Identify which cell holds the provided text, then report its [x, y] central coordinate. 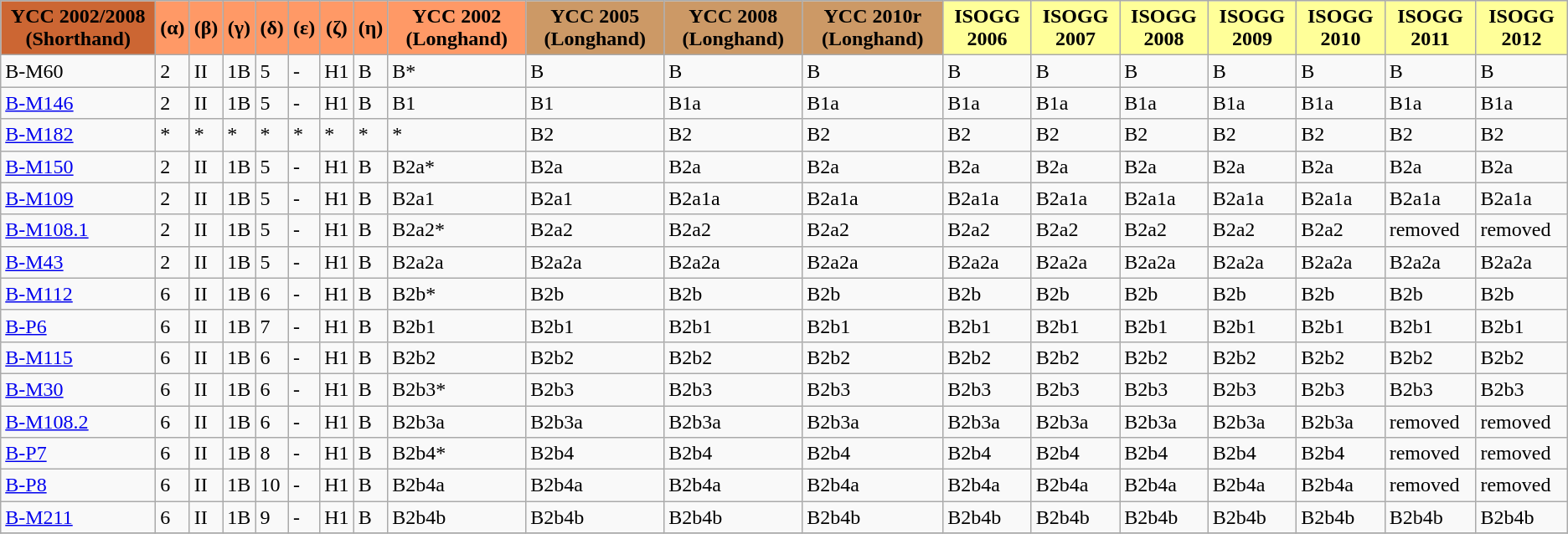
8 [272, 454]
ISOGG 2007 [1075, 28]
YCC 2010r (Longhand) [873, 28]
B-M108.1 [79, 230]
B-M43 [79, 262]
(δ) [272, 28]
B2b4* [457, 454]
7 [272, 326]
B2b3* [457, 389]
(ζ) [337, 28]
B2a* [457, 167]
B-M30 [79, 389]
B2a2* [457, 230]
10 [272, 485]
(γ) [240, 28]
B-P6 [79, 326]
(ε) [303, 28]
(β) [206, 28]
ISOGG 2006 [987, 28]
ISOGG 2012 [1521, 28]
(α) [173, 28]
YCC 2002 (Longhand) [457, 28]
ISOGG 2008 [1164, 28]
YCC 2008 (Longhand) [734, 28]
B* [457, 71]
B-M108.2 [79, 421]
B-M60 [79, 71]
ISOGG 2010 [1340, 28]
B2b* [457, 294]
(η) [370, 28]
B-M150 [79, 167]
B-M115 [79, 357]
B-M182 [79, 135]
B-M109 [79, 198]
B-M112 [79, 294]
B-P8 [79, 485]
ISOGG 2009 [1251, 28]
B-P7 [79, 454]
B-M146 [79, 103]
YCC 2005 (Longhand) [595, 28]
9 [272, 517]
ISOGG 2011 [1431, 28]
YCC 2002/2008 (Shorthand) [79, 28]
B-M211 [79, 517]
